For the text-containing cell, return its midpoint in (X, Y) coordinate format. 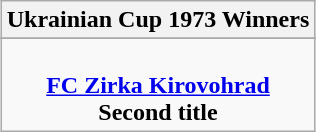
Ukrainian Cup 1973 Winners (158, 20)
FC Zirka KirovohradSecond title (158, 85)
